Capture the cell that displays the provided text and extract its (x, y) central coordinate. 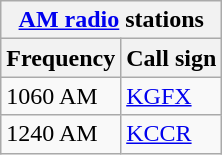
Call sign (172, 58)
AM radio stations (112, 20)
KCCR (172, 134)
1240 AM (61, 134)
Frequency (61, 58)
1060 AM (61, 96)
KGFX (172, 96)
